Search for the cell housing the specified text and yield its (X, Y) center coordinate. 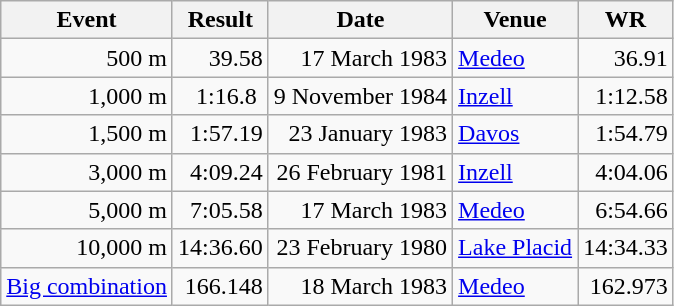
3,000 m (87, 172)
23 February 1980 (360, 248)
39.58 (220, 58)
1:57.19 (220, 134)
26 February 1981 (360, 172)
Result (220, 20)
10,000 m (87, 248)
7:05.58 (220, 210)
6:54.66 (626, 210)
162.973 (626, 286)
1:16.8 (220, 96)
9 November 1984 (360, 96)
14:36.60 (220, 248)
Date (360, 20)
36.91 (626, 58)
Lake Placid (516, 248)
166.148 (220, 286)
Venue (516, 20)
WR (626, 20)
4:04.06 (626, 172)
1:12.58 (626, 96)
1:54.79 (626, 134)
Event (87, 20)
500 m (87, 58)
1,500 m (87, 134)
14:34.33 (626, 248)
4:09.24 (220, 172)
Davos (516, 134)
23 January 1983 (360, 134)
Big combination (87, 286)
18 March 1983 (360, 286)
1,000 m (87, 96)
5,000 m (87, 210)
